Return [x, y] of the center of cell containing provided text 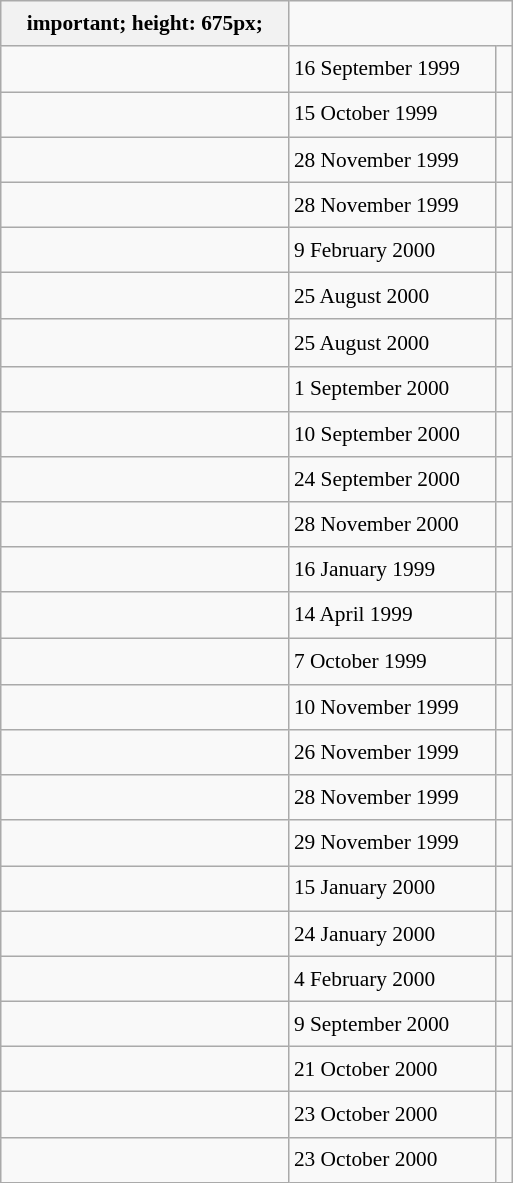
15 October 1999 [392, 114]
16 September 1999 [392, 68]
important; height: 675px; [145, 24]
29 November 1999 [392, 842]
1 September 2000 [392, 388]
15 January 2000 [392, 888]
26 November 1999 [392, 752]
14 April 1999 [392, 614]
21 October 2000 [392, 1070]
24 September 2000 [392, 480]
7 October 1999 [392, 662]
24 January 2000 [392, 934]
28 November 2000 [392, 524]
10 November 1999 [392, 706]
4 February 2000 [392, 978]
9 February 2000 [392, 250]
16 January 1999 [392, 570]
10 September 2000 [392, 434]
9 September 2000 [392, 1024]
